Locate the cell with the specified text and output its [X, Y] center coordinate. 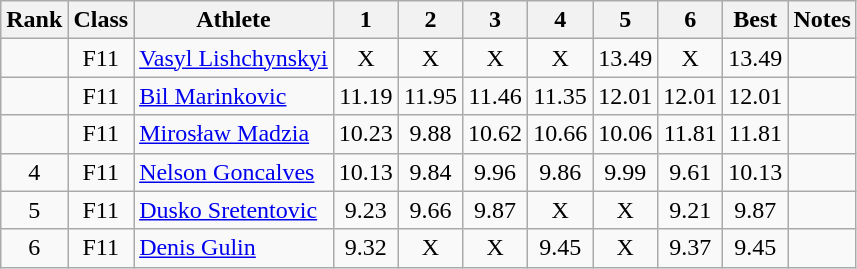
9.88 [430, 134]
9.37 [690, 248]
Denis Gulin [234, 248]
2 [430, 20]
9.99 [626, 172]
Dusko Sretentovic [234, 210]
Best [756, 20]
10.06 [626, 134]
9.66 [430, 210]
Rank [34, 20]
9.23 [366, 210]
9.86 [560, 172]
1 [366, 20]
Athlete [234, 20]
11.95 [430, 96]
11.19 [366, 96]
9.84 [430, 172]
Class [101, 20]
9.21 [690, 210]
Notes [822, 20]
11.35 [560, 96]
9.32 [366, 248]
10.62 [496, 134]
3 [496, 20]
Mirosław Madzia [234, 134]
10.23 [366, 134]
11.46 [496, 96]
Nelson Goncalves [234, 172]
Bil Marinkovic [234, 96]
9.96 [496, 172]
Vasyl Lishchynskyi [234, 58]
9.61 [690, 172]
10.66 [560, 134]
